Determine the [X, Y] coordinate at the center of the cell enclosing the given text.  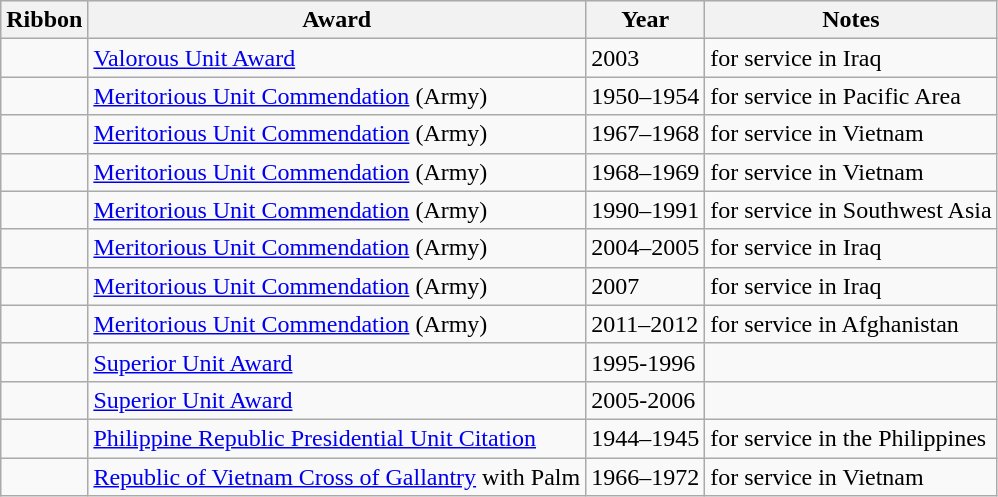
2005-2006 [646, 400]
1968–1969 [646, 172]
Award [337, 20]
Republic of Vietnam Cross of Gallantry with Palm [337, 477]
2007 [646, 286]
Notes [851, 20]
1990–1991 [646, 210]
1944–1945 [646, 438]
Ribbon [44, 20]
1967–1968 [646, 134]
Valorous Unit Award [337, 58]
1966–1972 [646, 477]
Philippine Republic Presidential Unit Citation [337, 438]
for service in the Philippines [851, 438]
2004–2005 [646, 248]
2011–2012 [646, 324]
for service in Afghanistan [851, 324]
1950–1954 [646, 96]
for service in Southwest Asia [851, 210]
Year [646, 20]
for service in Pacific Area [851, 96]
2003 [646, 58]
1995-1996 [646, 362]
